For the text-containing cell, return its midpoint in [X, Y] coordinate format. 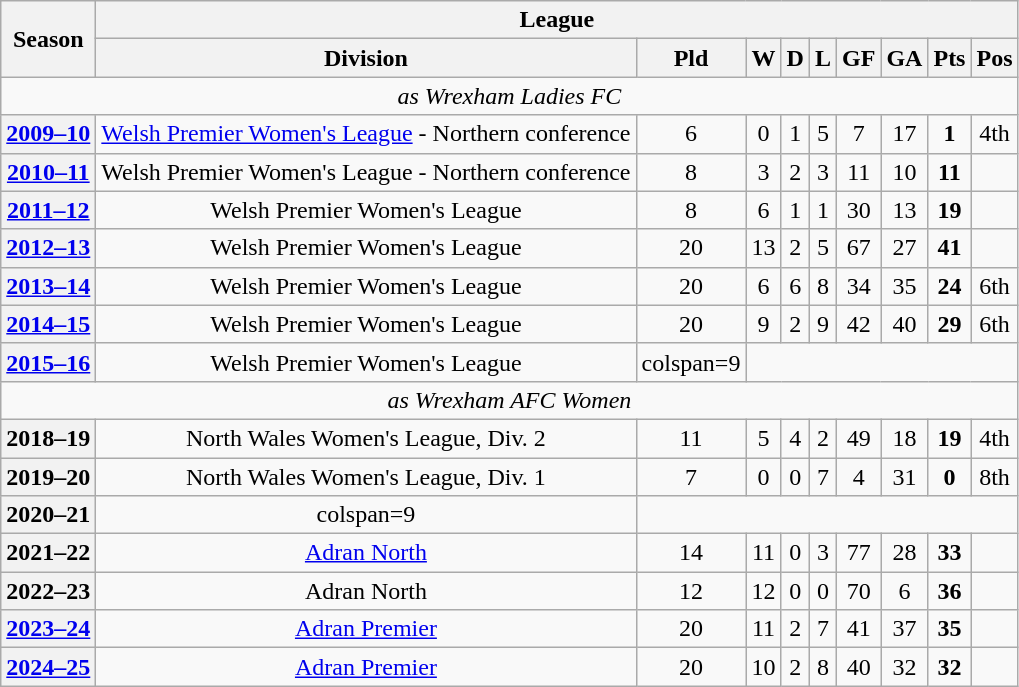
33 [950, 553]
34 [858, 286]
2010–11 [48, 172]
2013–14 [48, 286]
GF [858, 58]
North Wales Women's League, Div. 2 [366, 438]
Pld [691, 58]
31 [904, 477]
2019–20 [48, 477]
2023–24 [48, 629]
17 [904, 134]
30 [858, 210]
D [795, 58]
W [764, 58]
49 [858, 438]
League [557, 20]
77 [858, 553]
67 [858, 248]
2021–22 [48, 553]
14 [691, 553]
37 [904, 629]
42 [858, 324]
2012–13 [48, 248]
2014–15 [48, 324]
Pos [994, 58]
8th [994, 477]
L [822, 58]
2009–10 [48, 134]
2024–25 [48, 667]
2020–21 [48, 515]
GA [904, 58]
as Wrexham AFC Women [510, 400]
Division [366, 58]
28 [904, 553]
2022–23 [48, 591]
2018–19 [48, 438]
North Wales Women's League, Div. 1 [366, 477]
2011–12 [48, 210]
as Wrexham Ladies FC [510, 96]
2015–16 [48, 362]
36 [950, 591]
24 [950, 286]
27 [904, 248]
Pts [950, 58]
18 [904, 438]
Season [48, 39]
70 [858, 591]
29 [950, 324]
